Locate the cell with the specified text and output its (X, Y) center coordinate. 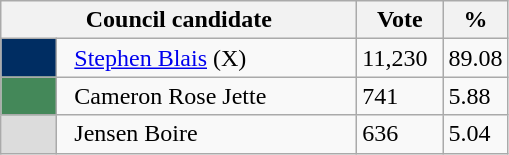
Vote (400, 20)
Cameron Rose Jette (207, 96)
5.88 (476, 96)
636 (400, 134)
5.04 (476, 134)
Jensen Boire (207, 134)
741 (400, 96)
89.08 (476, 58)
% (476, 20)
Stephen Blais (X) (207, 58)
11,230 (400, 58)
Council candidate (179, 20)
